Return (x, y) of the center of cell containing provided text 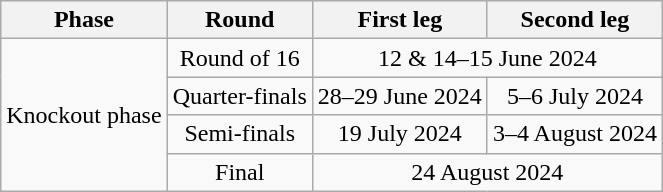
Final (240, 172)
Round (240, 20)
28–29 June 2024 (400, 96)
Round of 16 (240, 58)
Quarter-finals (240, 96)
5–6 July 2024 (574, 96)
3–4 August 2024 (574, 134)
Semi-finals (240, 134)
Knockout phase (84, 115)
19 July 2024 (400, 134)
24 August 2024 (487, 172)
Second leg (574, 20)
12 & 14–15 June 2024 (487, 58)
Phase (84, 20)
First leg (400, 20)
